Capture the cell that displays the provided text and extract its (x, y) central coordinate. 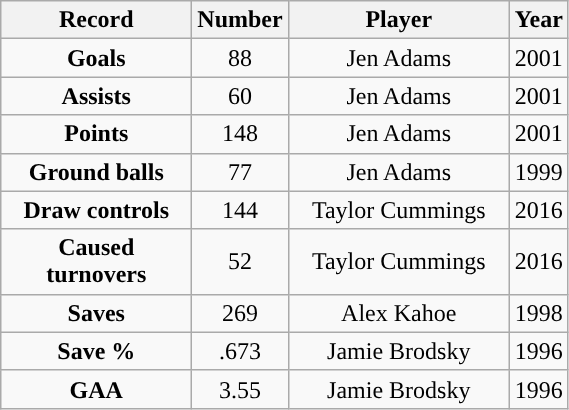
Assists (96, 96)
3.55 (240, 389)
1998 (538, 313)
.673 (240, 351)
Points (96, 134)
GAA (96, 389)
Year (538, 20)
Alex Kahoe (398, 313)
Goals (96, 58)
1999 (538, 172)
88 (240, 58)
77 (240, 172)
Saves (96, 313)
Record (96, 20)
144 (240, 210)
Player (398, 20)
52 (240, 262)
60 (240, 96)
Number (240, 20)
269 (240, 313)
Ground balls (96, 172)
Save % (96, 351)
Caused turnovers (96, 262)
Draw controls (96, 210)
148 (240, 134)
